Find where the given text appears and provide that cell's center as [x, y] coordinate. 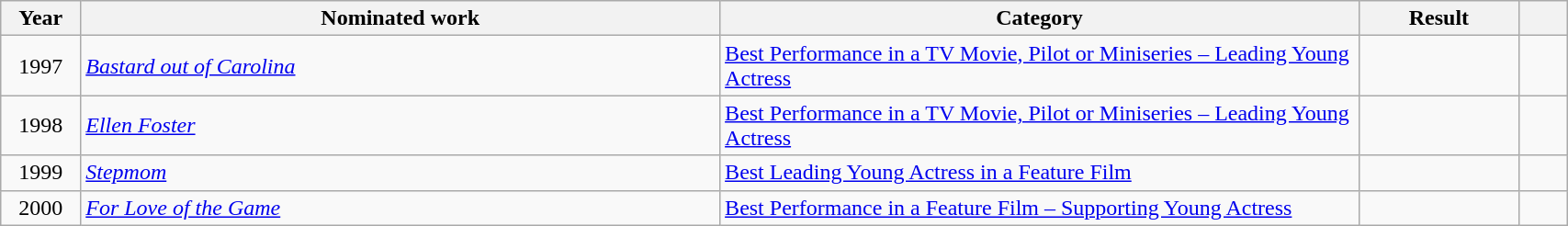
1997 [40, 66]
Best Performance in a Feature Film – Supporting Young Actress [1040, 208]
Category [1040, 18]
2000 [40, 208]
Bastard out of Carolina [400, 66]
Nominated work [400, 18]
For Love of the Game [400, 208]
1999 [40, 173]
1998 [40, 125]
Stepmom [400, 173]
Year [40, 18]
Best Leading Young Actress in a Feature Film [1040, 173]
Result [1438, 18]
Ellen Foster [400, 125]
